For the text-containing cell, return its midpoint in [X, Y] coordinate format. 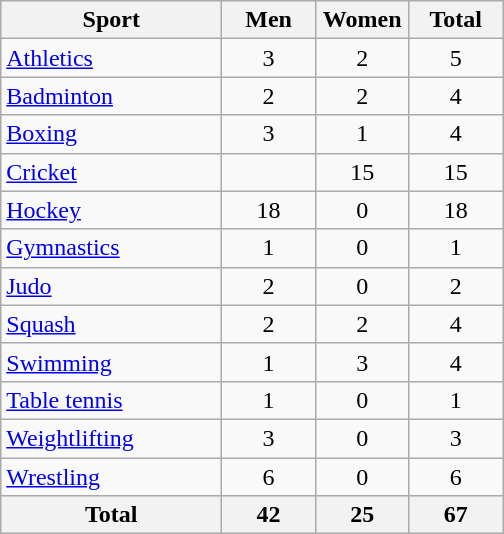
Athletics [112, 58]
Cricket [112, 172]
Sport [112, 20]
5 [456, 58]
Women [362, 20]
Table tennis [112, 400]
25 [362, 515]
Hockey [112, 210]
Judo [112, 286]
Badminton [112, 96]
67 [456, 515]
Wrestling [112, 477]
Gymnastics [112, 248]
Boxing [112, 134]
Squash [112, 324]
Swimming [112, 362]
Weightlifting [112, 438]
42 [269, 515]
Men [269, 20]
